Pinpoint the cell where the given text exists, returning its [X, Y] midpoint coordinate. 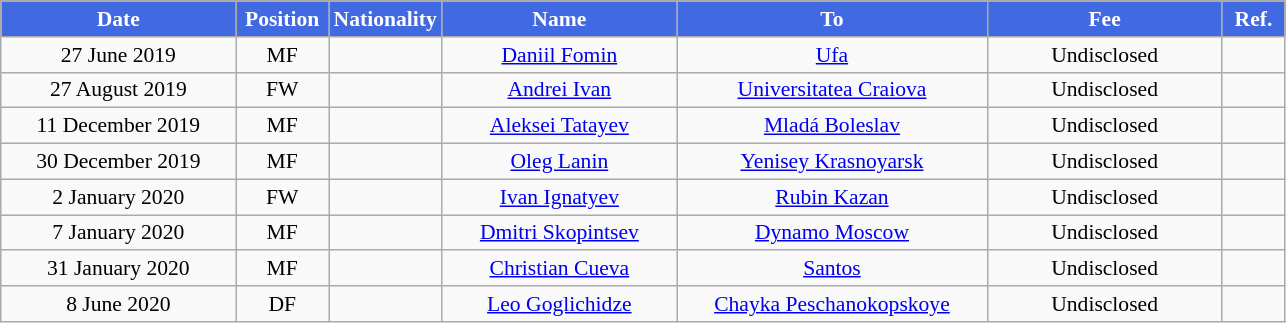
7 January 2020 [118, 233]
Dmitri Skopintsev [560, 233]
27 August 2019 [118, 90]
Ivan Ignatyev [560, 197]
Rubin Kazan [832, 197]
To [832, 19]
8 June 2020 [118, 304]
Chayka Peschanokopskoye [832, 304]
Ufa [832, 55]
Andrei Ivan [560, 90]
Dynamo Moscow [832, 233]
27 June 2019 [118, 55]
Date [118, 19]
2 January 2020 [118, 197]
Daniil Fomin [560, 55]
Nationality [384, 19]
Name [560, 19]
30 December 2019 [118, 162]
Oleg Lanin [560, 162]
Mladá Boleslav [832, 126]
Ref. [1254, 19]
Fee [1104, 19]
Christian Cueva [560, 269]
31 January 2020 [118, 269]
Universitatea Craiova [832, 90]
Aleksei Tatayev [560, 126]
Position [282, 19]
Santos [832, 269]
Yenisey Krasnoyarsk [832, 162]
DF [282, 304]
11 December 2019 [118, 126]
Leo Goglichidze [560, 304]
